Scan for the cell matching the given text and deliver its [x, y] coordinate at center. 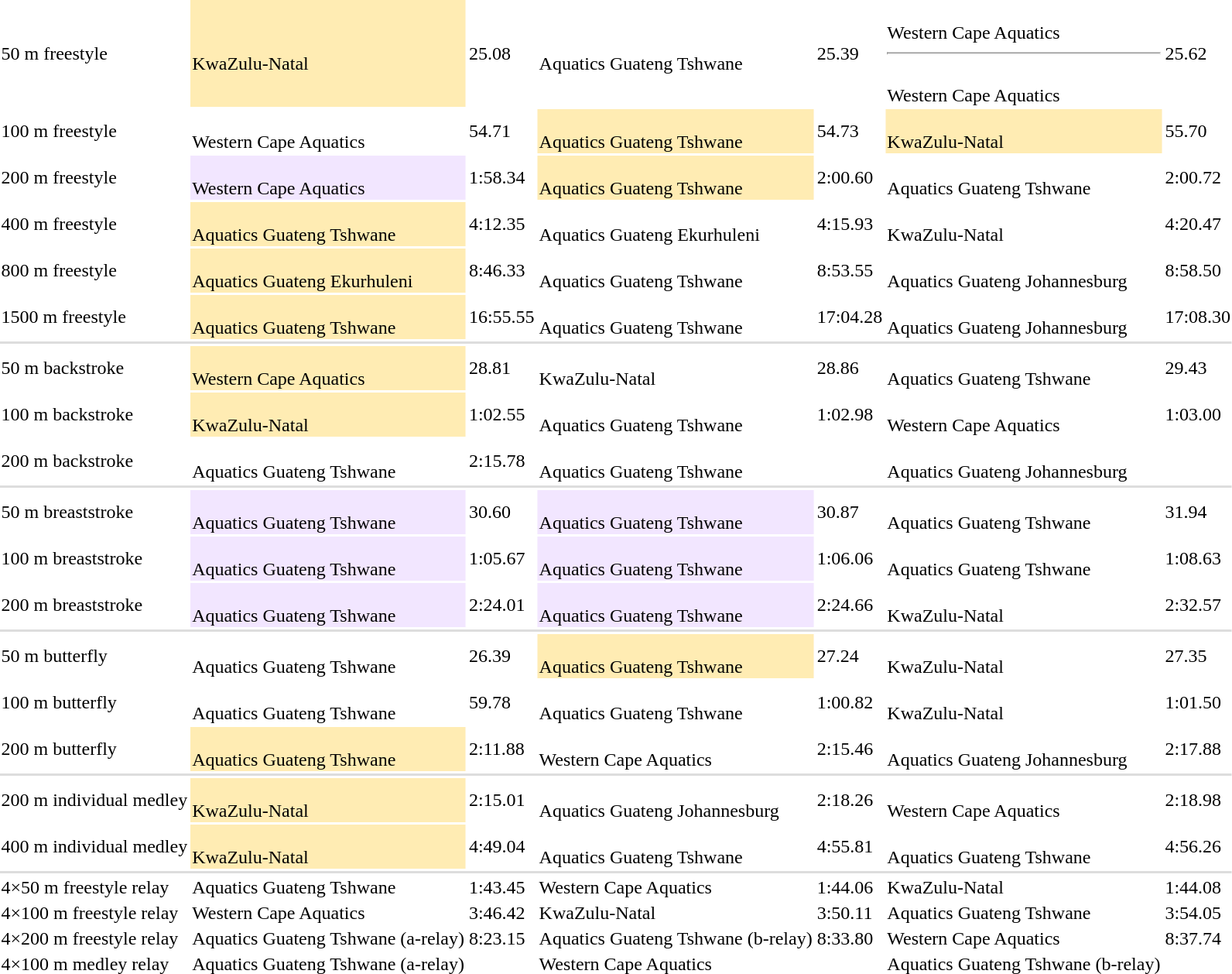
29.43 [1198, 369]
100 m breaststroke [94, 559]
16:55.55 [501, 317]
55.70 [1198, 132]
50 m butterfly [94, 657]
25.39 [850, 53]
100 m backstroke [94, 415]
8:46.33 [501, 271]
2:00.72 [1198, 178]
54.71 [501, 132]
4:55.81 [850, 847]
3:50.11 [850, 913]
2:24.01 [501, 605]
25.08 [501, 53]
2:32.57 [1198, 605]
200 m butterfly [94, 749]
2:24.66 [850, 605]
8:33.80 [850, 938]
54.73 [850, 132]
28.86 [850, 369]
200 m backstroke [94, 461]
2:15.01 [501, 801]
28.81 [501, 369]
1:03.00 [1198, 415]
400 m individual medley [94, 847]
8:58.50 [1198, 271]
100 m butterfly [94, 703]
4:49.04 [501, 847]
50 m freestyle [94, 53]
4:20.47 [1198, 225]
100 m freestyle [94, 132]
3:46.42 [501, 913]
1:00.82 [850, 703]
800 m freestyle [94, 271]
Aquatics Guateng Tshwane (a-relay) [328, 938]
200 m breaststroke [94, 605]
200 m freestyle [94, 178]
17:08.30 [1198, 317]
2:00.60 [850, 178]
4:56.26 [1198, 847]
8:23.15 [501, 938]
4×50 m freestyle relay [94, 887]
2:15.78 [501, 461]
30.87 [850, 513]
27.35 [1198, 657]
2:11.88 [501, 749]
30.60 [501, 513]
50 m breaststroke [94, 513]
8:37.74 [1198, 938]
8:53.55 [850, 271]
200 m individual medley [94, 801]
2:18.26 [850, 801]
1:44.08 [1198, 887]
4:12.35 [501, 225]
2:15.46 [850, 749]
4×200 m freestyle relay [94, 938]
1:02.98 [850, 415]
Aquatics Guateng Tshwane (b-relay) [676, 938]
1:02.55 [501, 415]
50 m backstroke [94, 369]
1:08.63 [1198, 559]
4:15.93 [850, 225]
4×100 m freestyle relay [94, 913]
1:44.06 [850, 887]
1:01.50 [1198, 703]
25.62 [1198, 53]
27.24 [850, 657]
1:58.34 [501, 178]
59.78 [501, 703]
17:04.28 [850, 317]
2:17.88 [1198, 749]
1:05.67 [501, 559]
2:18.98 [1198, 801]
26.39 [501, 657]
1:06.06 [850, 559]
400 m freestyle [94, 225]
1500 m freestyle [94, 317]
3:54.05 [1198, 913]
31.94 [1198, 513]
1:43.45 [501, 887]
Western Cape Aquatics Western Cape Aquatics [1024, 53]
